Detect which cell encompasses the target text, then output its [X, Y] center coordinate. 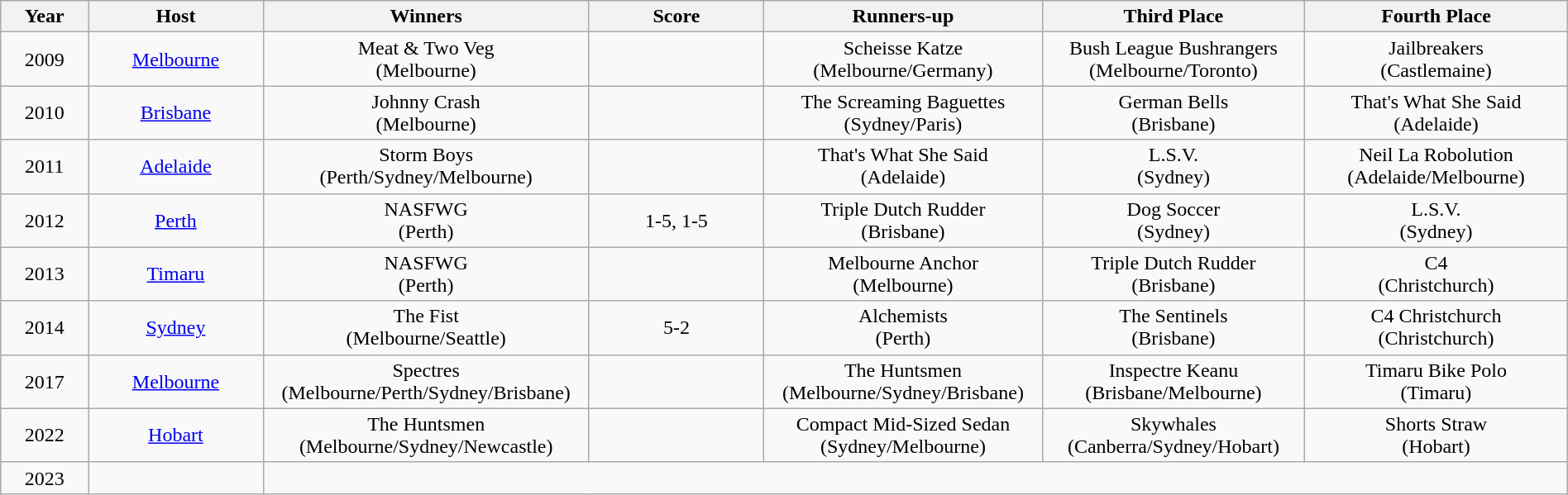
2012 [45, 220]
Timaru Bike Polo (Timaru) [1437, 382]
Adelaide [176, 167]
2017 [45, 382]
Johnny Crash (Melbourne) [426, 112]
Storm Boys (Perth/Sydney/Melbourne) [426, 167]
The Huntsmen (Melbourne/Sydney/Newcastle) [426, 435]
Runners-up [903, 17]
Hobart [176, 435]
Inspectre Keanu (Brisbane/Melbourne) [1174, 382]
Perth [176, 220]
5-2 [676, 327]
German Bells (Brisbane) [1174, 112]
Jailbreakers (Castlemaine) [1437, 59]
C4 Christchurch (Christchurch) [1437, 327]
Bush League Bushrangers (Melbourne/Toronto) [1174, 59]
Dog Soccer (Sydney) [1174, 220]
Score [676, 17]
Brisbane [176, 112]
2010 [45, 112]
Spectres (Melbourne/Perth/Sydney/Brisbane) [426, 382]
Meat & Two Veg (Melbourne) [426, 59]
C4 (Christchurch) [1437, 274]
2013 [45, 274]
Skywhales (Canberra/Sydney/Hobart) [1174, 435]
2023 [45, 478]
Timaru [176, 274]
Host [176, 17]
The Huntsmen (Melbourne/Sydney/Brisbane) [903, 382]
Melbourne Anchor (Melbourne) [903, 274]
Year [45, 17]
Alchemists (Perth) [903, 327]
The Fist (Melbourne/Seattle) [426, 327]
Scheisse Katze (Melbourne/Germany) [903, 59]
Shorts Straw (Hobart) [1437, 435]
Fourth Place [1437, 17]
The Screaming Baguettes (Sydney/Paris) [903, 112]
2022 [45, 435]
Third Place [1174, 17]
Neil La Robolution (Adelaide/Melbourne) [1437, 167]
1-5, 1-5 [676, 220]
2009 [45, 59]
2014 [45, 327]
The Sentinels (Brisbane) [1174, 327]
Compact Mid-Sized Sedan (Sydney/Melbourne) [903, 435]
Sydney [176, 327]
Winners [426, 17]
2011 [45, 167]
